Extract the [X, Y] coordinate from the center of the cell holding the provided text.  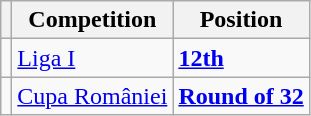
12th [241, 58]
Cupa României [92, 96]
Competition [92, 20]
Liga I [92, 58]
Position [241, 20]
Round of 32 [241, 96]
